Locate the cell with the specified text and output its (x, y) center coordinate. 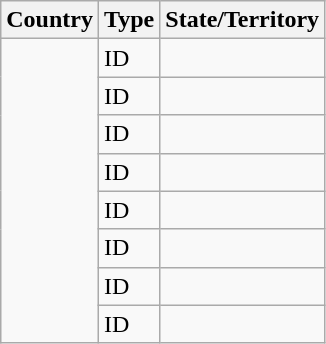
Country (50, 20)
Type (128, 20)
State/Territory (242, 20)
